Identify which cell holds the provided text, then report its [x, y] central coordinate. 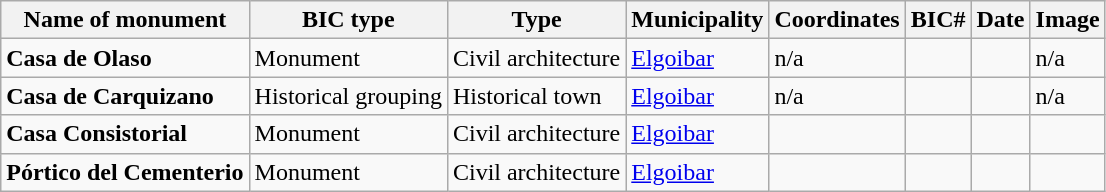
Pórtico del Cementerio [125, 172]
Historical grouping [348, 96]
Municipality [698, 20]
Casa de Olaso [125, 58]
BIC# [938, 20]
Date [1000, 20]
Casa de Carquizano [125, 96]
Image [1068, 20]
Coordinates [837, 20]
Name of monument [125, 20]
BIC type [348, 20]
Casa Consistorial [125, 134]
Historical town [536, 96]
Type [536, 20]
